For the text-containing cell, return its midpoint in (x, y) coordinate format. 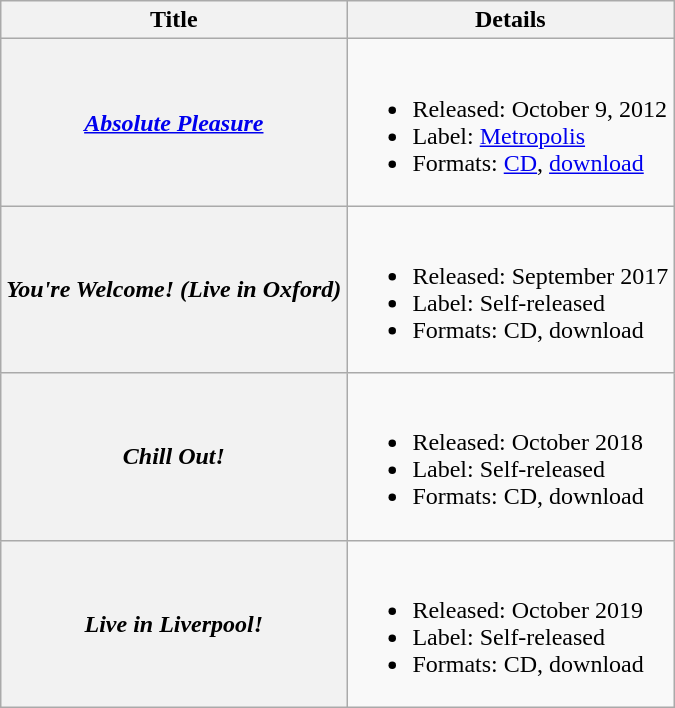
Chill Out! (174, 456)
Live in Liverpool! (174, 624)
You're Welcome! (Live in Oxford) (174, 290)
Released: October 2018Label: Self-releasedFormats: CD, download (510, 456)
Released: September 2017Label: Self-releasedFormats: CD, download (510, 290)
Absolute Pleasure (174, 122)
Released: October 2019Label: Self-releasedFormats: CD, download (510, 624)
Released: October 9, 2012Label: MetropolisFormats: CD, download (510, 122)
Details (510, 20)
Title (174, 20)
